Pinpoint the cell where the given text exists, returning its [X, Y] midpoint coordinate. 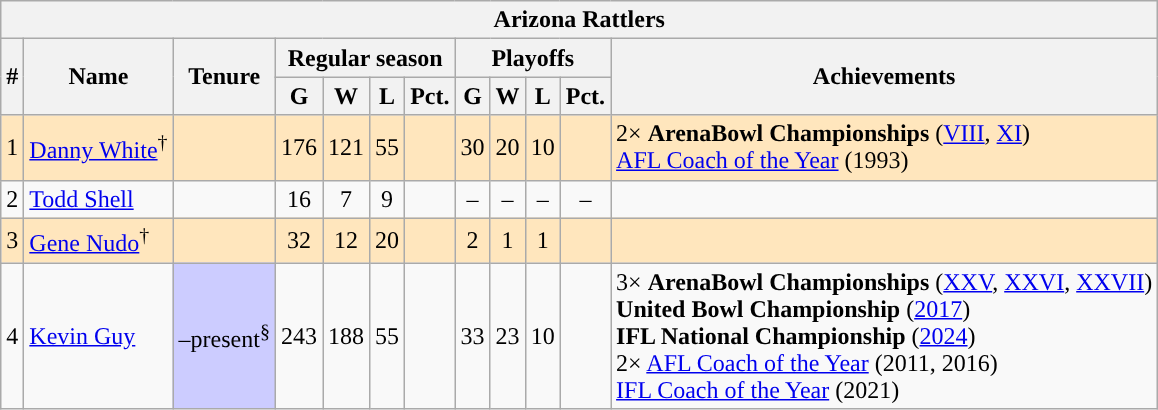
3 [12, 240]
Achievements [884, 77]
121 [346, 148]
Name [98, 77]
33 [472, 336]
# [12, 77]
Tenure [224, 77]
Danny White† [98, 148]
23 [508, 336]
176 [298, 148]
4 [12, 336]
Todd Shell [98, 199]
32 [298, 240]
12 [346, 240]
9 [388, 199]
16 [298, 199]
Kevin Guy [98, 336]
–present§ [224, 336]
Arizona Rattlers [580, 20]
Regular season [365, 58]
7 [346, 199]
30 [472, 148]
188 [346, 336]
Gene Nudo† [98, 240]
2× ArenaBowl Championships (VIII, XI)AFL Coach of the Year (1993) [884, 148]
243 [298, 336]
Playoffs [533, 58]
